Capture the cell that displays the provided text and extract its (x, y) central coordinate. 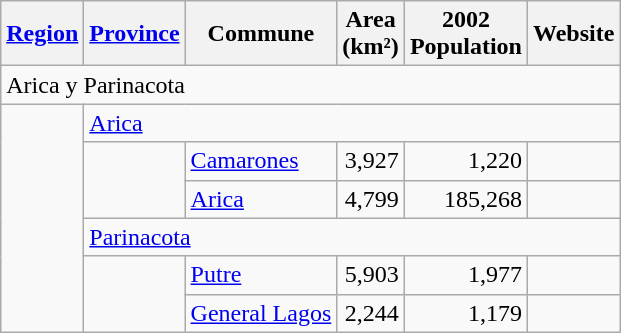
Province (134, 34)
Website (573, 34)
Arica y Parinacota (310, 85)
2002Population (466, 34)
Region (42, 34)
1,179 (466, 313)
Putre (261, 275)
185,268 (466, 199)
3,927 (371, 161)
1,220 (466, 161)
Parinacota (352, 237)
5,903 (371, 275)
4,799 (371, 199)
General Lagos (261, 313)
Camarones (261, 161)
Area(km²) (371, 34)
2,244 (371, 313)
1,977 (466, 275)
Commune (261, 34)
